Identify which cell holds the provided text, then report its (x, y) central coordinate. 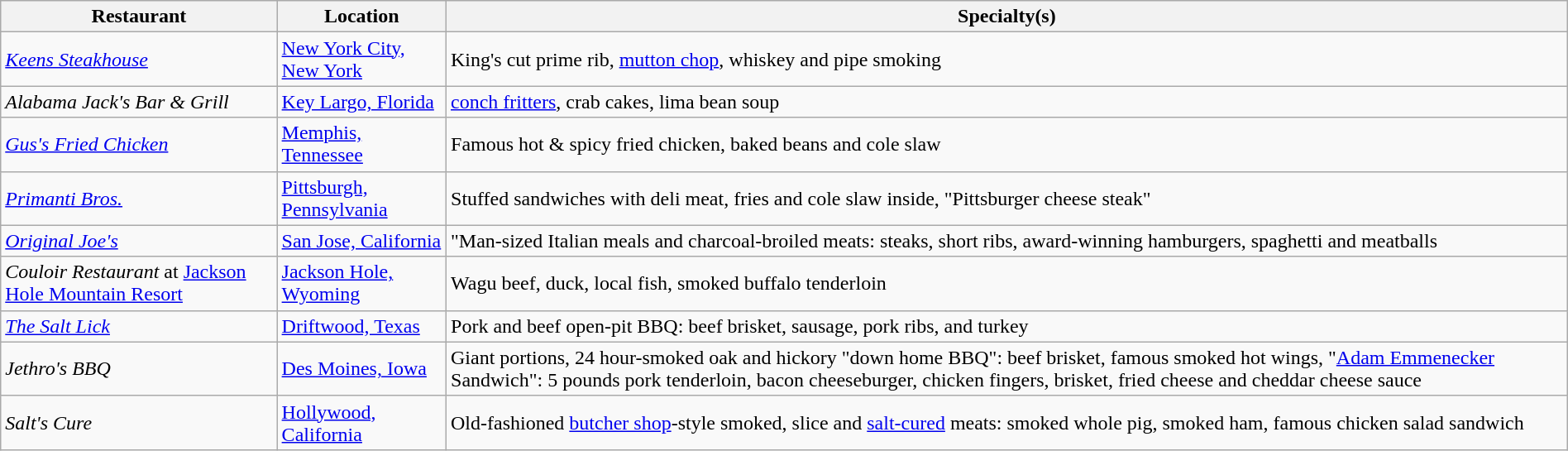
Driftwood, Texas (361, 326)
Keens Steakhouse (139, 60)
Old-fashioned butcher shop-style smoked, slice and salt-cured meats: smoked whole pig, smoked ham, famous chicken salad sandwich (1007, 422)
Couloir Restaurant at Jackson Hole Mountain Resort (139, 283)
Wagu beef, duck, local fish, smoked buffalo tenderloin (1007, 283)
Memphis, Tennessee (361, 144)
Gus's Fried Chicken (139, 144)
Alabama Jack's Bar & Grill (139, 102)
The Salt Lick (139, 326)
Original Joe's (139, 241)
Key Largo, Florida (361, 102)
Pittsburgh, Pennsylvania (361, 199)
Famous hot & spicy fried chicken, baked beans and cole slaw (1007, 144)
Salt's Cure (139, 422)
San Jose, California (361, 241)
Des Moines, Iowa (361, 369)
Restaurant (139, 17)
Hollywood, California (361, 422)
Jackson Hole, Wyoming (361, 283)
Pork and beef open-pit BBQ: beef brisket, sausage, pork ribs, and turkey (1007, 326)
Jethro's BBQ (139, 369)
Primanti Bros. (139, 199)
Location (361, 17)
King's cut prime rib, mutton chop, whiskey and pipe smoking (1007, 60)
New York City, New York (361, 60)
"Man-sized Italian meals and charcoal-broiled meats: steaks, short ribs, award-winning hamburgers, spaghetti and meatballs (1007, 241)
conch fritters, crab cakes, lima bean soup (1007, 102)
Stuffed sandwiches with deli meat, fries and cole slaw inside, "Pittsburger cheese steak" (1007, 199)
Specialty(s) (1007, 17)
